Pinpoint the cell where the given text exists, returning its (X, Y) midpoint coordinate. 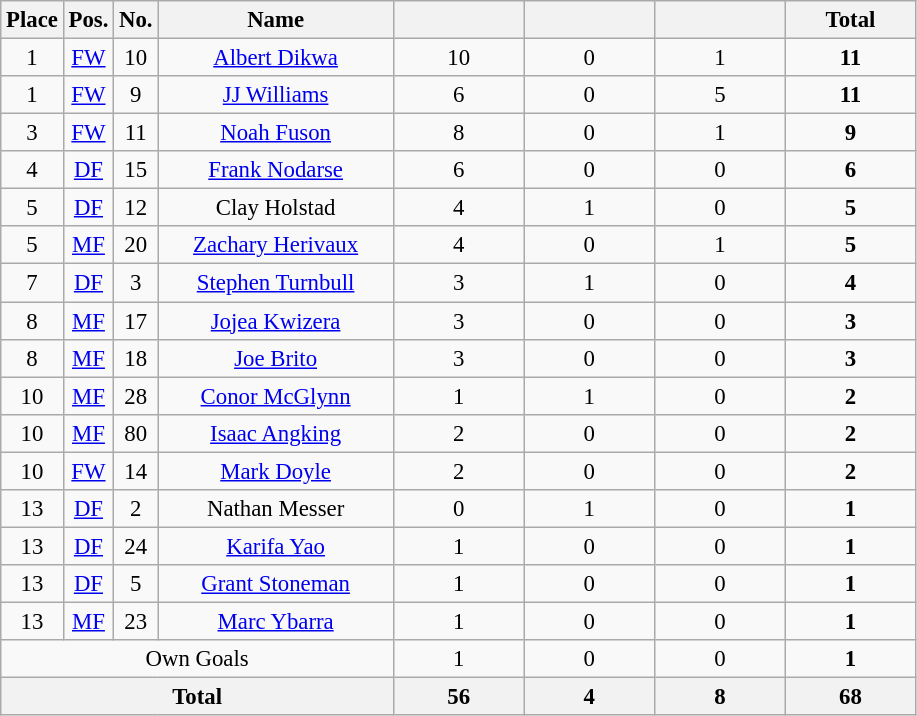
Frank Nodarse (276, 170)
Own Goals (198, 659)
Place (32, 20)
12 (136, 208)
15 (136, 170)
Marc Ybarra (276, 621)
Jojea Kwizera (276, 321)
Zachary Herivaux (276, 245)
Joe Brito (276, 358)
7 (32, 283)
Noah Fuson (276, 133)
24 (136, 546)
Clay Holstad (276, 208)
20 (136, 245)
56 (458, 697)
Name (276, 20)
28 (136, 396)
JJ Williams (276, 95)
Karifa Yao (276, 546)
18 (136, 358)
Isaac Angking (276, 433)
23 (136, 621)
Albert Dikwa (276, 58)
68 (850, 697)
Pos. (88, 20)
No. (136, 20)
14 (136, 471)
Nathan Messer (276, 509)
Mark Doyle (276, 471)
17 (136, 321)
80 (136, 433)
Stephen Turnbull (276, 283)
Conor McGlynn (276, 396)
Grant Stoneman (276, 584)
